Output the (X, Y) coordinate of the center of the cell containing the given text.  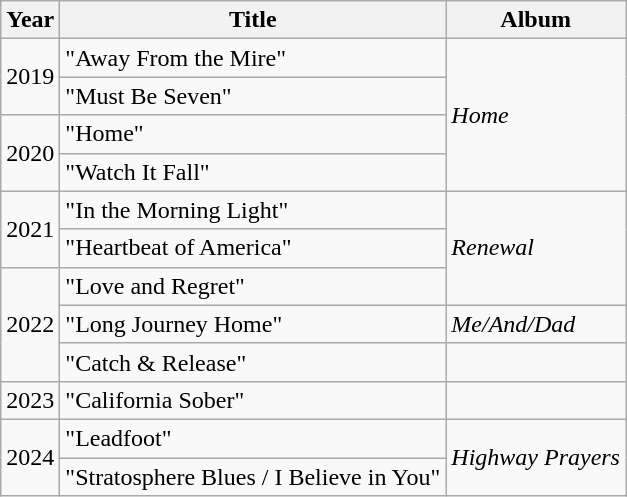
"California Sober" (253, 400)
"Must Be Seven" (253, 96)
2021 (30, 229)
"Long Journey Home" (253, 324)
Me/And/Dad (536, 324)
"Home" (253, 134)
2023 (30, 400)
Renewal (536, 248)
2020 (30, 153)
"Away From the Mire" (253, 58)
"Catch & Release" (253, 362)
Year (30, 20)
Album (536, 20)
"Leadfoot" (253, 438)
Title (253, 20)
Home (536, 115)
2019 (30, 77)
"Love and Regret" (253, 286)
Highway Prayers (536, 457)
"Heartbeat of America" (253, 248)
"Stratosphere Blues / I Believe in You" (253, 477)
2022 (30, 324)
"Watch It Fall" (253, 172)
2024 (30, 457)
"In the Morning Light" (253, 210)
